Find where the given text appears and provide that cell's center as [X, Y] coordinate. 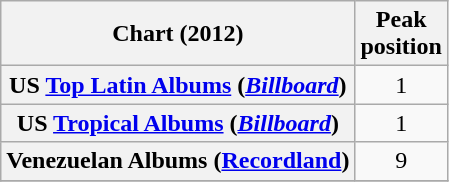
US Top Latin Albums (Billboard) [178, 85]
Chart (2012) [178, 34]
US Tropical Albums (Billboard) [178, 123]
Peakposition [401, 34]
9 [401, 161]
Venezuelan Albums (Recordland) [178, 161]
